From the cell containing the given text, extract its center point as [x, y] coordinate. 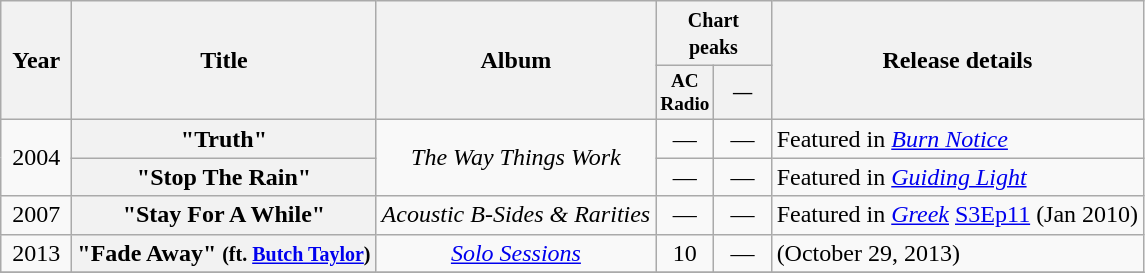
Album [516, 60]
"Stay For A While" [224, 215]
Chart peaks [714, 34]
Title [224, 60]
"Truth" [224, 139]
Featured in Greek S3Ep11 (Jan 2010) [958, 215]
Year [36, 60]
2007 [36, 215]
2004 [36, 158]
(October 29, 2013) [958, 253]
Acoustic B-Sides & Rarities [516, 215]
2013 [36, 253]
ACRadio [685, 93]
"Stop The Rain" [224, 177]
Featured in Burn Notice [958, 139]
Featured in Guiding Light [958, 177]
The Way Things Work [516, 158]
Release details [958, 60]
10 [685, 253]
Solo Sessions [516, 253]
"Fade Away" (ft. Butch Taylor) [224, 253]
